Return the [x, y] coordinate for the center point of the cell that contains the specified text.  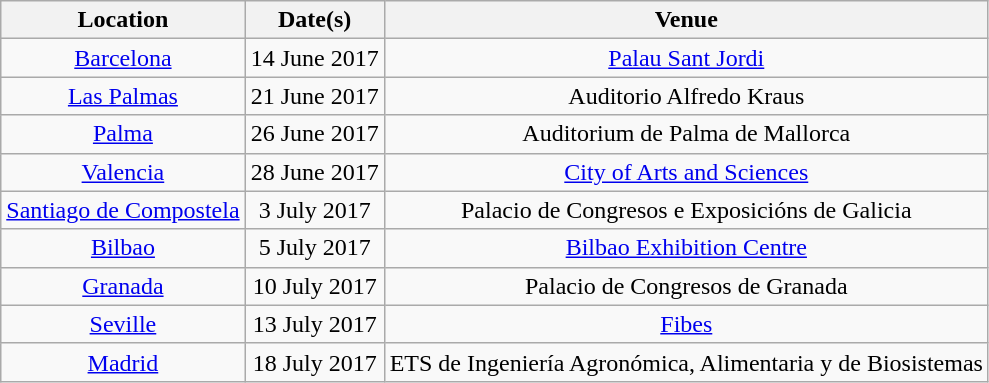
3 July 2017 [314, 210]
Date(s) [314, 20]
10 July 2017 [314, 286]
Valencia [123, 172]
5 July 2017 [314, 248]
Palacio de Congresos e Exposicións de Galicia [686, 210]
14 June 2017 [314, 58]
28 June 2017 [314, 172]
Santiago de Compostela [123, 210]
Palacio de Congresos de Granada [686, 286]
18 July 2017 [314, 362]
Palma [123, 134]
Madrid [123, 362]
21 June 2017 [314, 96]
City of Arts and Sciences [686, 172]
Granada [123, 286]
Barcelona [123, 58]
Palau Sant Jordi [686, 58]
Las Palmas [123, 96]
Location [123, 20]
Bilbao Exhibition Centre [686, 248]
26 June 2017 [314, 134]
Bilbao [123, 248]
Seville [123, 324]
Auditorio Alfredo Kraus [686, 96]
Venue [686, 20]
Fibes [686, 324]
Auditorium de Palma de Mallorca [686, 134]
13 July 2017 [314, 324]
ETS de Ingeniería Agronómica, Alimentaria y de Biosistemas [686, 362]
